Return the (X, Y) coordinate for the center point of the cell that contains the specified text.  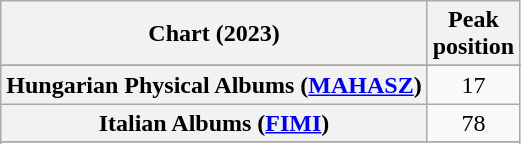
Italian Albums (FIMI) (214, 123)
17 (473, 85)
Peakposition (473, 34)
Hungarian Physical Albums (MAHASZ) (214, 85)
Chart (2023) (214, 34)
78 (473, 123)
